Identify which cell holds the provided text, then report its (X, Y) central coordinate. 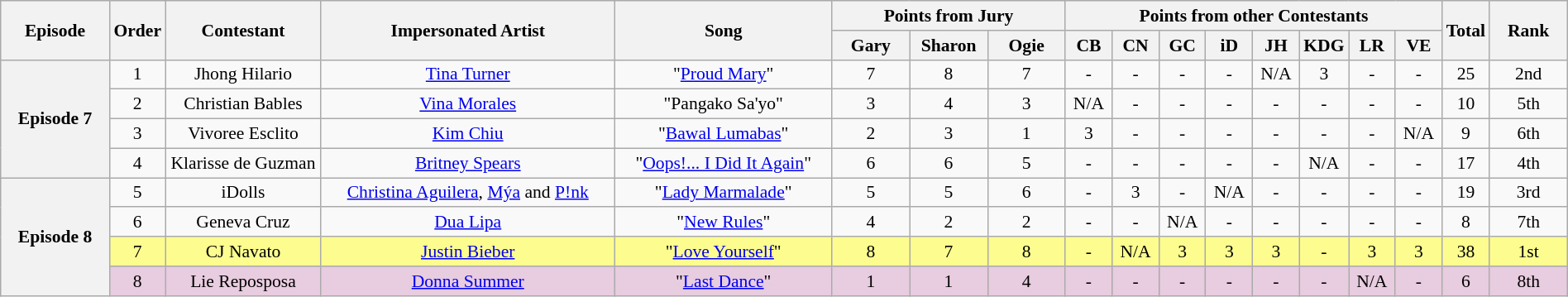
Episode 8 (55, 237)
Vina Morales (468, 104)
Song (724, 30)
Total (1465, 30)
3rd (1528, 193)
"Last Dance" (724, 281)
Order (137, 30)
LR (1373, 46)
VE (1419, 46)
CN (1136, 46)
Contestant (243, 30)
"Bawal Lumabas" (724, 134)
Episode (55, 30)
Rank (1528, 30)
19 (1465, 193)
Christian Bables (243, 104)
KDG (1323, 46)
Impersonated Artist (468, 30)
Lie Reposposa (243, 281)
Christina Aguilera, Mýa and P!nk (468, 193)
Kim Chiu (468, 134)
6th (1528, 134)
10 (1465, 104)
Vivoree Esclito (243, 134)
GC (1183, 46)
Gary (871, 46)
CJ Navato (243, 251)
"Love Yourself" (724, 251)
"Pangako Sa'yo" (724, 104)
Donna Summer (468, 281)
Britney Spears (468, 163)
Geneva Cruz (243, 223)
"Lady Marmalade" (724, 193)
8th (1528, 281)
2nd (1528, 74)
17 (1465, 163)
Jhong Hilario (243, 74)
9 (1465, 134)
JH (1277, 46)
Dua Lipa (468, 223)
1st (1528, 251)
Tina Turner (468, 74)
4th (1528, 163)
Klarisse de Guzman (243, 163)
Sharon (949, 46)
Ogie (1026, 46)
"New Rules" (724, 223)
"Proud Mary" (724, 74)
CB (1088, 46)
iDolls (243, 193)
38 (1465, 251)
Points from Jury (949, 16)
25 (1465, 74)
"Oops!... I Did It Again" (724, 163)
Points from other Contestants (1254, 16)
iD (1229, 46)
5th (1528, 104)
Episode 7 (55, 118)
7th (1528, 223)
Justin Bieber (468, 251)
